Extract the [X, Y] coordinate from the center of the cell holding the provided text.  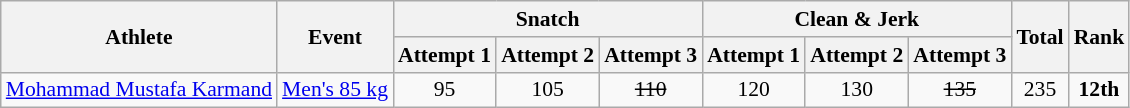
Rank [1100, 36]
135 [960, 90]
12th [1100, 90]
105 [548, 90]
Mohammad Mustafa Karmand [139, 90]
Event [335, 36]
120 [754, 90]
110 [650, 90]
Men's 85 kg [335, 90]
235 [1040, 90]
Clean & Jerk [856, 19]
Total [1040, 36]
Snatch [548, 19]
130 [856, 90]
95 [444, 90]
Athlete [139, 36]
